Find where the given text appears and provide that cell's center as [x, y] coordinate. 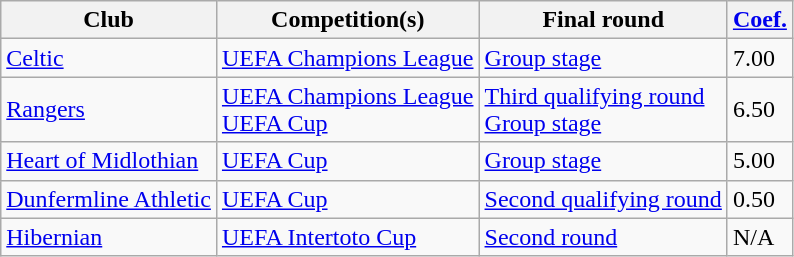
Dunfermline Athletic [109, 199]
6.50 [760, 110]
Celtic [109, 58]
Coef. [760, 20]
Third qualifying round Group stage [603, 110]
0.50 [760, 199]
Club [109, 20]
5.00 [760, 161]
UEFA Champions League UEFA Cup [348, 110]
UEFA Intertoto Cup [348, 237]
Competition(s) [348, 20]
7.00 [760, 58]
UEFA Champions League [348, 58]
Rangers [109, 110]
N/A [760, 237]
Hibernian [109, 237]
Second qualifying round [603, 199]
Second round [603, 237]
Final round [603, 20]
Heart of Midlothian [109, 161]
